Identify which cell holds the provided text, then report its [X, Y] central coordinate. 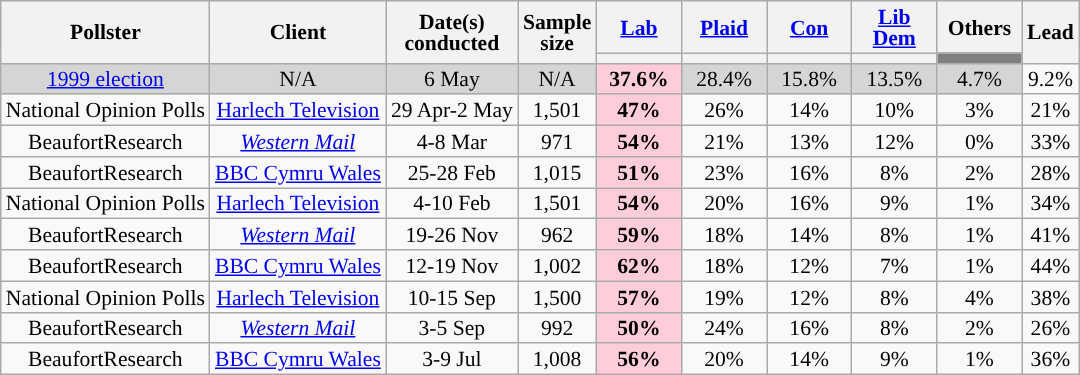
12-19 Nov [452, 266]
Samplesize [557, 32]
57% [638, 296]
36% [1050, 360]
Pollster [106, 32]
Plaid [724, 27]
10-15 Sep [452, 296]
4-10 Feb [452, 204]
47% [638, 110]
3-9 Jul [452, 360]
13% [810, 142]
0% [980, 142]
1,500 [557, 296]
19% [724, 296]
4-8 Mar [452, 142]
29 Apr-2 May [452, 110]
62% [638, 266]
971 [557, 142]
28% [1050, 172]
Lib Dem [894, 27]
Date(s)conducted [452, 32]
9.2% [1050, 78]
19-26 Nov [452, 234]
3% [980, 110]
41% [1050, 234]
24% [724, 328]
6 May [452, 78]
1,015 [557, 172]
38% [1050, 296]
3-5 Sep [452, 328]
Lab [638, 27]
51% [638, 172]
25-28 Feb [452, 172]
13.5% [894, 78]
Client [298, 32]
33% [1050, 142]
59% [638, 234]
10% [894, 110]
992 [557, 328]
23% [724, 172]
Others [980, 27]
4% [980, 296]
1,008 [557, 360]
Con [810, 27]
4.7% [980, 78]
28.4% [724, 78]
56% [638, 360]
Lead [1050, 32]
44% [1050, 266]
1999 election [106, 78]
15.8% [810, 78]
50% [638, 328]
962 [557, 234]
37.6% [638, 78]
7% [894, 266]
34% [1050, 204]
1,002 [557, 266]
